Find where the given text appears and provide that cell's center as (X, Y) coordinate. 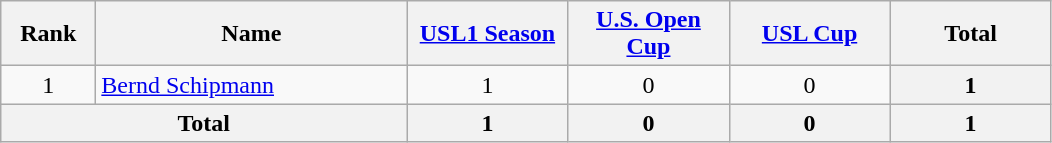
USL1 Season (488, 34)
Rank (48, 34)
Bernd Schipmann (252, 85)
USL Cup (810, 34)
U.S. Open Cup (648, 34)
Name (252, 34)
